Output the [x, y] coordinate of the center of the cell containing the given text.  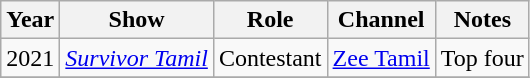
Year [30, 20]
Role [270, 20]
Zee Tamil [381, 58]
2021 [30, 58]
Survivor Tamil [137, 58]
Contestant [270, 58]
Notes [482, 20]
Top four [482, 58]
Show [137, 20]
Channel [381, 20]
